Output the [x, y] coordinate of the center of the cell containing the given text.  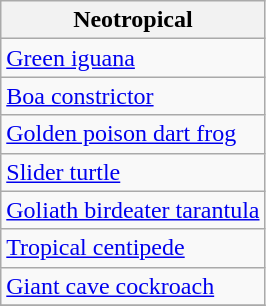
Goliath birdeater tarantula [133, 210]
Neotropical [133, 20]
Tropical centipede [133, 248]
Golden poison dart frog [133, 134]
Boa constrictor [133, 96]
Slider turtle [133, 172]
Green iguana [133, 58]
Giant cave cockroach [133, 286]
